For the text-containing cell, return its midpoint in (X, Y) coordinate format. 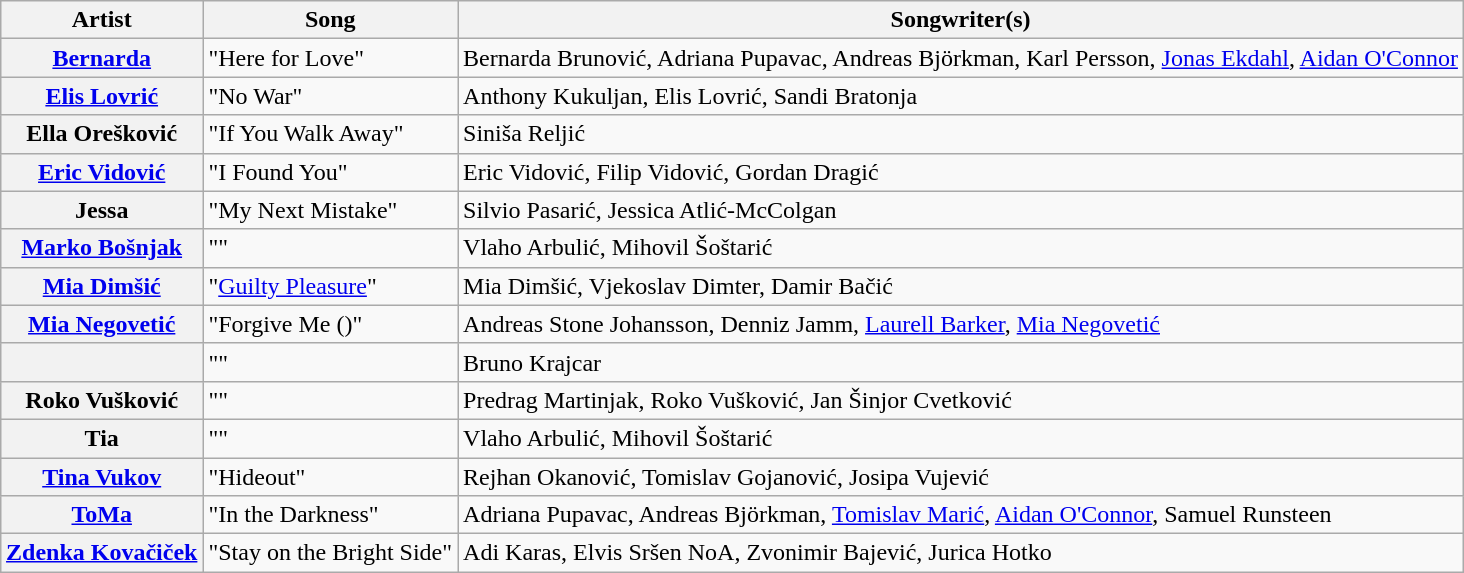
Bruno Krajcar (961, 362)
Tina Vukov (102, 477)
Siniša Reljić (961, 134)
Mia Negovetić (102, 324)
Predrag Martinjak, Roko Vušković, Jan Šinjor Cvetković (961, 400)
Eric Vidović (102, 172)
Artist (102, 20)
Ella Orešković (102, 134)
Roko Vušković (102, 400)
Mia Dimšić (102, 286)
Bernarda (102, 58)
Silvio Pasarić, Jessica Atlić-McColgan (961, 210)
"I Found You" (330, 172)
"No War" (330, 96)
Mia Dimšić, Vjekoslav Dimter, Damir Bačić (961, 286)
"Here for Love" (330, 58)
Song (330, 20)
Tia (102, 438)
Adi Karas, Elvis Sršen NoA, Zvonimir Bajević, Jurica Hotko (961, 553)
"Guilty Pleasure" (330, 286)
Rejhan Okanović, Tomislav Gojanović, Josipa Vujević (961, 477)
Jessa (102, 210)
"Stay on the Bright Side" (330, 553)
ToMa (102, 515)
"If You Walk Away" (330, 134)
Adriana Pupavac, Andreas Björkman, Tomislav Marić, Aidan O'Connor, Samuel Runsteen (961, 515)
Marko Bošnjak (102, 248)
"My Next Mistake" (330, 210)
Songwriter(s) (961, 20)
Andreas Stone Johansson, Denniz Jamm, Laurell Barker, Mia Negovetić (961, 324)
Eric Vidović, Filip Vidović, Gordan Dragić (961, 172)
Elis Lovrić (102, 96)
Anthony Kukuljan, Elis Lovrić, Sandi Bratonja (961, 96)
Zdenka Kovačiček (102, 553)
Bernarda Brunović, Adriana Pupavac, Andreas Björkman, Karl Persson, Jonas Ekdahl, Aidan O'Connor (961, 58)
"Forgive Me ()" (330, 324)
"Hideout" (330, 477)
"In the Darkness" (330, 515)
